Return (x, y) of the center of cell containing provided text 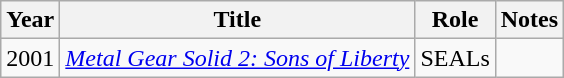
Title (238, 20)
Year (30, 20)
2001 (30, 58)
Role (455, 20)
Notes (529, 20)
SEALs (455, 58)
Metal Gear Solid 2: Sons of Liberty (238, 58)
